Determine the [X, Y] coordinate at the center of the cell enclosing the given text.  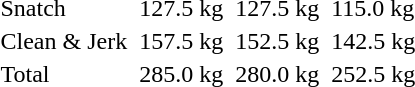
157.5 kg [182, 41]
152.5 kg [278, 41]
